Return (X, Y) of the center of cell containing provided text 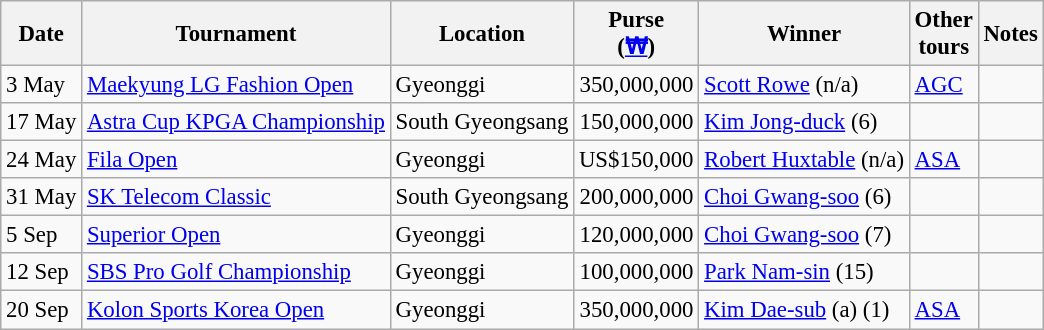
Fila Open (236, 160)
Kolon Sports Korea Open (236, 310)
Astra Cup KPGA Championship (236, 122)
Purse(₩) (636, 34)
12 Sep (42, 273)
Superior Open (236, 235)
Location (482, 34)
3 May (42, 85)
100,000,000 (636, 273)
120,000,000 (636, 235)
Notes (1010, 34)
31 May (42, 197)
AGC (944, 85)
Kim Dae-sub (a) (1) (804, 310)
Maekyung LG Fashion Open (236, 85)
Kim Jong-duck (6) (804, 122)
US$150,000 (636, 160)
Robert Huxtable (n/a) (804, 160)
SK Telecom Classic (236, 197)
5 Sep (42, 235)
Tournament (236, 34)
Winner (804, 34)
200,000,000 (636, 197)
Choi Gwang-soo (7) (804, 235)
Choi Gwang-soo (6) (804, 197)
17 May (42, 122)
Date (42, 34)
20 Sep (42, 310)
24 May (42, 160)
Othertours (944, 34)
Park Nam-sin (15) (804, 273)
150,000,000 (636, 122)
SBS Pro Golf Championship (236, 273)
Scott Rowe (n/a) (804, 85)
